Return [X, Y] of the center of cell containing provided text 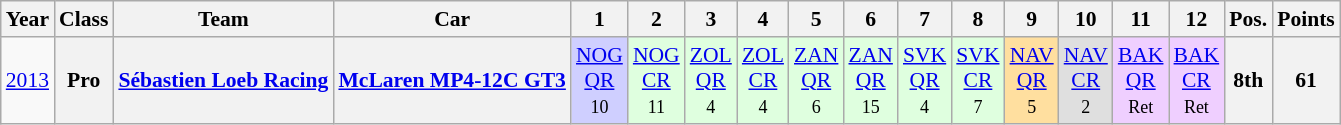
Team [223, 19]
12 [1197, 19]
SVKCR7 [978, 80]
NOGQR10 [600, 80]
Pos. [1248, 19]
BAKQRRet [1141, 80]
9 [1032, 19]
ZANQR15 [870, 80]
ZOLQR4 [711, 80]
SVKQR4 [924, 80]
6 [870, 19]
Points [1306, 19]
1 [600, 19]
4 [763, 19]
7 [924, 19]
NOGCR11 [656, 80]
Year [28, 19]
NAVCR2 [1086, 80]
61 [1306, 80]
Car [452, 19]
McLaren MP4-12C GT3 [452, 80]
11 [1141, 19]
3 [711, 19]
8th [1248, 80]
ZOLCR4 [763, 80]
ZANQR6 [816, 80]
NAVQR5 [1032, 80]
5 [816, 19]
10 [1086, 19]
Class [84, 19]
BAKCRRet [1197, 80]
8 [978, 19]
2013 [28, 80]
Pro [84, 80]
2 [656, 19]
Sébastien Loeb Racing [223, 80]
